Identify which cell holds the provided text, then report its [x, y] central coordinate. 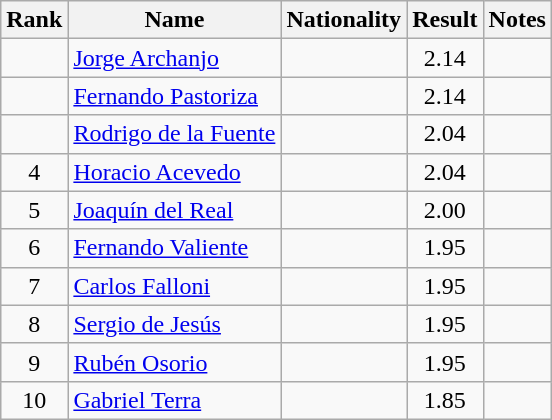
Notes [517, 20]
Rank [34, 20]
Fernando Pastoriza [174, 96]
8 [34, 324]
Carlos Falloni [174, 286]
2.00 [445, 210]
Joaquín del Real [174, 210]
7 [34, 286]
5 [34, 210]
Horacio Acevedo [174, 172]
10 [34, 400]
Jorge Archanjo [174, 58]
Gabriel Terra [174, 400]
4 [34, 172]
Result [445, 20]
6 [34, 248]
Rubén Osorio [174, 362]
Rodrigo de la Fuente [174, 134]
1.85 [445, 400]
Nationality [344, 20]
Name [174, 20]
9 [34, 362]
Sergio de Jesús [174, 324]
Fernando Valiente [174, 248]
